Determine the (X, Y) coordinate at the center of the cell enclosing the given text.  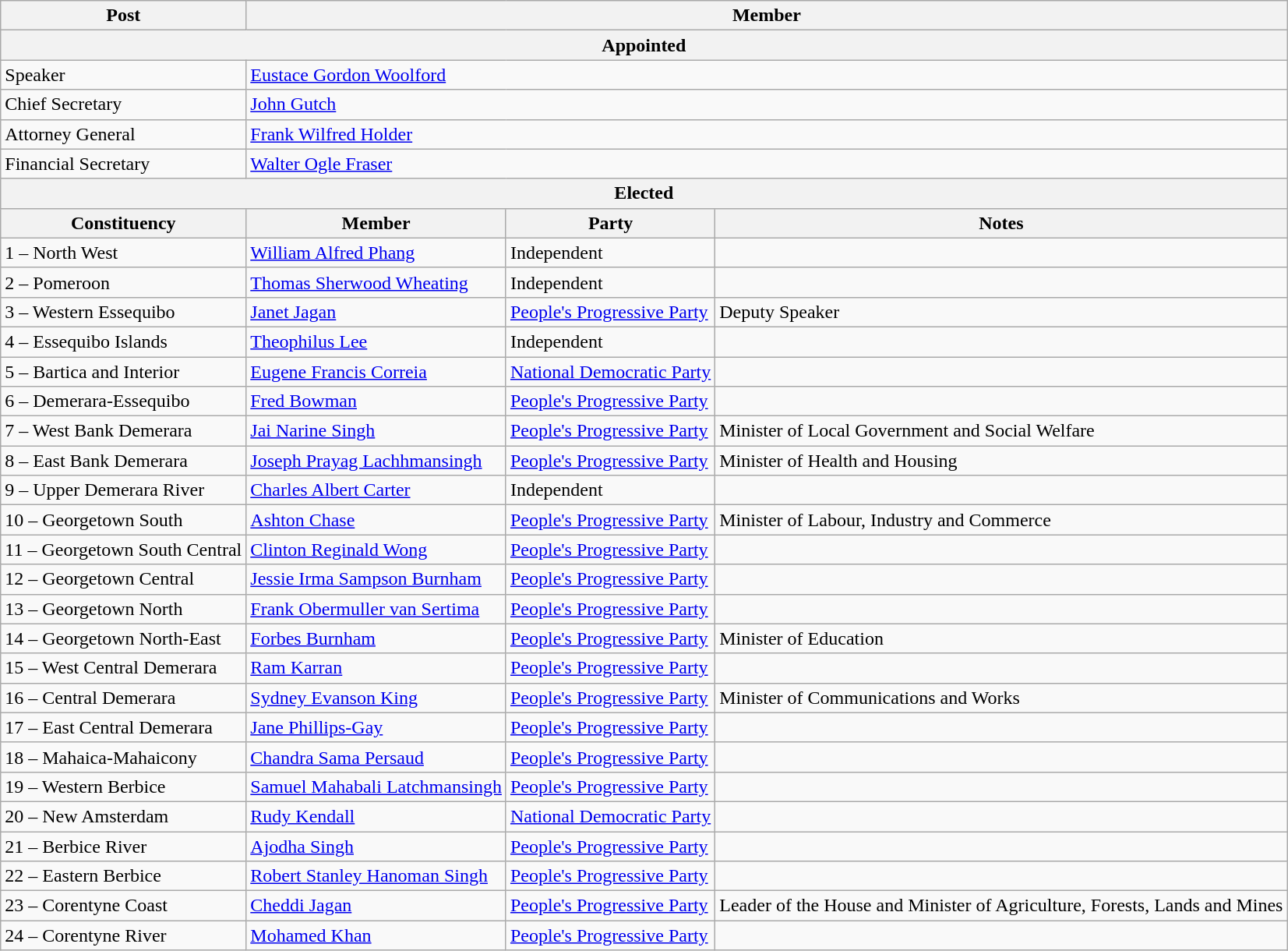
18 – Mahaica-Mahaicony (123, 757)
Thomas Sherwood Wheating (376, 282)
12 – Georgetown Central (123, 579)
Minister of Local Government and Social Welfare (1001, 431)
Notes (1001, 223)
William Alfred Phang (376, 253)
Chief Secretary (123, 104)
Jane Phillips-Gay (376, 727)
Jai Narine Singh (376, 431)
Minister of Communications and Works (1001, 698)
Leader of the House and Minister of Agriculture, Forests, Lands and Mines (1001, 906)
19 – Western Berbice (123, 787)
Clinton Reginald Wong (376, 550)
Jessie Irma Sampson Burnham (376, 579)
11 – Georgetown South Central (123, 550)
Rudy Kendall (376, 816)
Elected (644, 193)
Appointed (644, 45)
Minister of Education (1001, 638)
Charles Albert Carter (376, 490)
5 – Bartica and Interior (123, 372)
10 – Georgetown South (123, 520)
2 – Pomeroon (123, 282)
Eugene Francis Correia (376, 372)
8 – East Bank Demerara (123, 461)
Party (610, 223)
Frank Obermuller van Sertima (376, 609)
Eustace Gordon Woolford (767, 75)
Forbes Burnham (376, 638)
20 – New Amsterdam (123, 816)
13 – Georgetown North (123, 609)
Deputy Speaker (1001, 312)
22 – Eastern Berbice (123, 876)
Fred Bowman (376, 401)
9 – Upper Demerara River (123, 490)
Joseph Prayag Lachhmansingh (376, 461)
Robert Stanley Hanoman Singh (376, 876)
Minister of Health and Housing (1001, 461)
Theophilus Lee (376, 341)
16 – Central Demerara (123, 698)
17 – East Central Demerara (123, 727)
Minister of Labour, Industry and Commerce (1001, 520)
Chandra Sama Persaud (376, 757)
Constituency (123, 223)
Samuel Mahabali Latchmansingh (376, 787)
14 – Georgetown North-East (123, 638)
Ashton Chase (376, 520)
24 – Corentyne River (123, 935)
Post (123, 16)
Ajodha Singh (376, 846)
23 – Corentyne Coast (123, 906)
Speaker (123, 75)
Financial Secretary (123, 164)
Walter Ogle Fraser (767, 164)
John Gutch (767, 104)
Frank Wilfred Holder (767, 134)
6 – Demerara-Essequibo (123, 401)
Attorney General (123, 134)
7 – West Bank Demerara (123, 431)
Mohamed Khan (376, 935)
Ram Karran (376, 668)
21 – Berbice River (123, 846)
Janet Jagan (376, 312)
3 – Western Essequibo (123, 312)
15 – West Central Demerara (123, 668)
Sydney Evanson King (376, 698)
Cheddi Jagan (376, 906)
1 – North West (123, 253)
4 – Essequibo Islands (123, 341)
